Pinpoint the cell where the given text exists, returning its [x, y] midpoint coordinate. 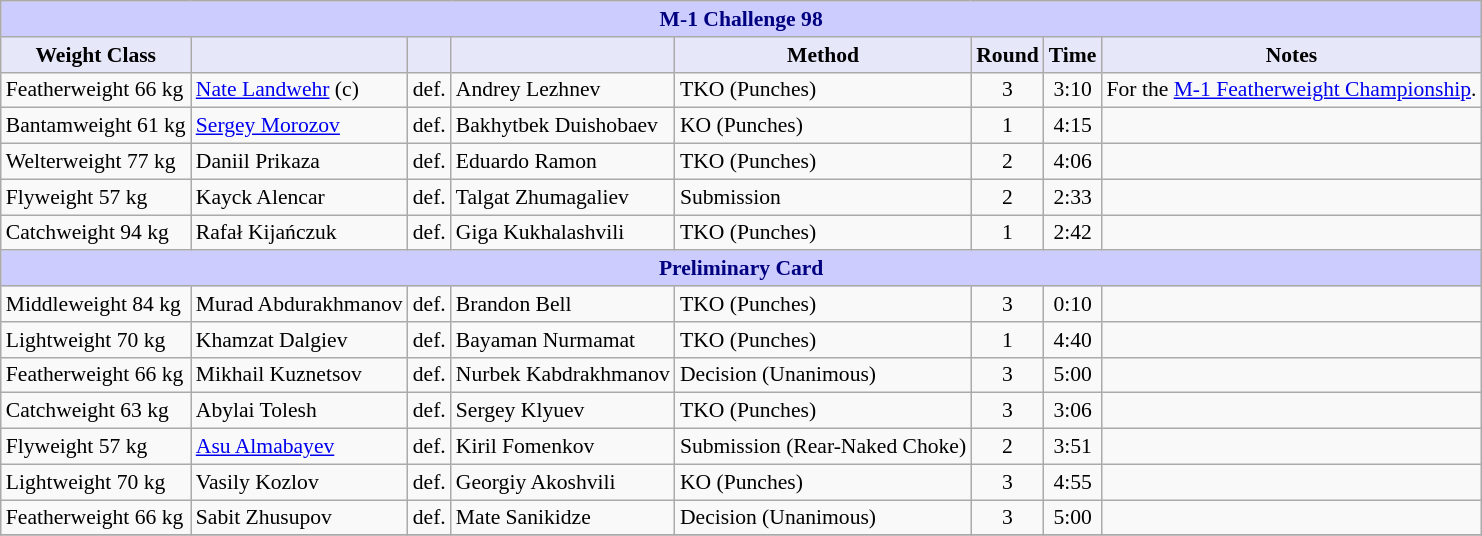
3:51 [1073, 447]
Brandon Bell [563, 304]
Murad Abdurakhmanov [300, 304]
Bayaman Nurmamat [563, 340]
Catchweight 63 kg [96, 411]
Nurbek Kabdrakhmanov [563, 375]
Asu Almabayev [300, 447]
Method [823, 55]
Time [1073, 55]
Vasily Kozlov [300, 482]
Round [1008, 55]
Notes [1291, 55]
Mikhail Kuznetsov [300, 375]
Giga Kukhalashvili [563, 233]
Bantamweight 61 kg [96, 126]
Khamzat Dalgiev [300, 340]
Daniil Prikaza [300, 162]
Abylai Tolesh [300, 411]
Kayck Alencar [300, 197]
Submission (Rear-Naked Choke) [823, 447]
4:06 [1073, 162]
Kiril Fomenkov [563, 447]
Nate Landwehr (c) [300, 90]
Georgiy Akoshvili [563, 482]
Submission [823, 197]
Rafał Kijańczuk [300, 233]
2:33 [1073, 197]
For the M-1 Featherweight Championship. [1291, 90]
Eduardo Ramon [563, 162]
Welterweight 77 kg [96, 162]
Andrey Lezhnev [563, 90]
Catchweight 94 kg [96, 233]
4:15 [1073, 126]
Talgat Zhumagaliev [563, 197]
0:10 [1073, 304]
Sergey Morozov [300, 126]
2:42 [1073, 233]
Middleweight 84 kg [96, 304]
Preliminary Card [742, 269]
Bakhytbek Duishobaev [563, 126]
3:10 [1073, 90]
3:06 [1073, 411]
Mate Sanikidze [563, 518]
Sergey Klyuev [563, 411]
Weight Class [96, 55]
Sabit Zhusupov [300, 518]
4:40 [1073, 340]
4:55 [1073, 482]
M-1 Challenge 98 [742, 19]
